Detect which cell encompasses the target text, then output its [x, y] center coordinate. 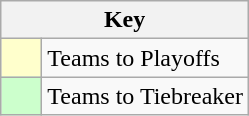
Key [125, 20]
Teams to Tiebreaker [146, 96]
Teams to Playoffs [146, 58]
